Find where the given text appears and provide that cell's center as [X, Y] coordinate. 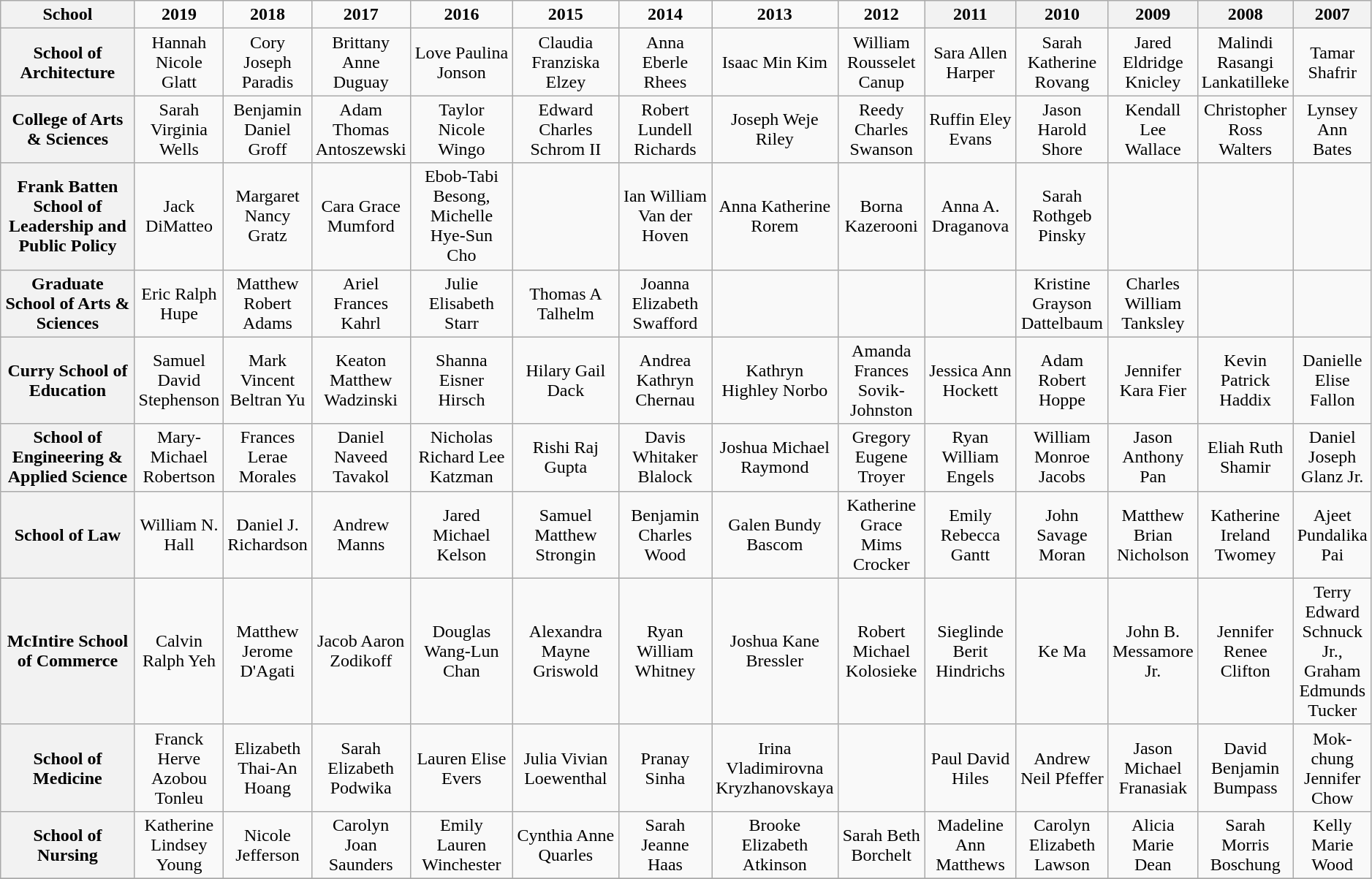
Sieglinde Berit Hindrichs [970, 651]
Anna Katherine Rorem [775, 216]
Nicholas Richard Lee Katzman [461, 457]
Love Paulina Jonson [461, 62]
Sarah Katherine Rovang [1061, 62]
Jacob Aaron Zodikoff [361, 651]
Daniel Naveed Tavakol [361, 457]
Carolyn Joan Saunders [361, 845]
Madeline Ann Matthews [970, 845]
Tamar Shafrir [1332, 62]
Benjamin Charles Wood [665, 535]
Claudia Franziska Elzey [566, 62]
Nicole Jefferson [268, 845]
Sarah Rothgeb Pinsky [1061, 216]
Calvin Ralph Yeh [179, 651]
Samuel David Stephenson [179, 380]
Sarah Morris Boschung [1246, 845]
Matthew Jerome D'Agati [268, 651]
Eliah Ruth Shamir [1246, 457]
Andrew Manns [361, 535]
Eric Ralph Hupe [179, 303]
Isaac Min Kim [775, 62]
Ian William Van der Hoven [665, 216]
Kristine Grayson Dattelbaum [1061, 303]
Julie Elisabeth Starr [461, 303]
Joshua Michael Raymond [775, 457]
Jared Michael Kelson [461, 535]
Terry Edward Schnuck Jr., Graham Edmunds Tucker [1332, 651]
Kathryn Highley Norbo [775, 380]
McIntire School of Commerce [67, 651]
Gregory Eugene Troyer [882, 457]
Malindi Rasangi Lankatilleke [1246, 62]
Graduate School of Arts & Sciences [67, 303]
William Rousselet Canup [882, 62]
College of Arts & Sciences [67, 129]
2008 [1246, 15]
Jason Harold Shore [1061, 129]
Rishi Raj Gupta [566, 457]
Cynthia Anne Quarles [566, 845]
Adam Robert Hoppe [1061, 380]
Douglas Wang-Lun Chan [461, 651]
Cara Grace Mumford [361, 216]
Emily Rebecca Gantt [970, 535]
Ariel Frances Kahrl [361, 303]
Samuel Matthew Strongin [566, 535]
Daniel J. Richardson [268, 535]
Galen Bundy Bascom [775, 535]
Danielle Elise Fallon [1332, 380]
School of Architecture [67, 62]
2011 [970, 15]
2013 [775, 15]
School of Medicine [67, 767]
School of Law [67, 535]
Joshua Kane Bressler [775, 651]
Julia Vivian Loewenthal [566, 767]
Davis Whitaker Blalock [665, 457]
2018 [268, 15]
Andrew Neil Pfeffer [1061, 767]
Kendall Lee Wallace [1153, 129]
William N. Hall [179, 535]
Keaton Matthew Wadzinski [361, 380]
Mary-Michael Robertson [179, 457]
David Benjamin Bumpass [1246, 767]
Matthew Brian Nicholson [1153, 535]
Anna Eberle Rhees [665, 62]
Paul David Hiles [970, 767]
Robert Lundell Richards [665, 129]
Jack DiMatteo [179, 216]
Ryan William Whitney [665, 651]
Frances Lerae Morales [268, 457]
Ebob-Tabi Besong, Michelle Hye-Sun Cho [461, 216]
Kevin Patrick Haddix [1246, 380]
Joanna Elizabeth Swafford [665, 303]
Irina Vladimirovna Kryzhanovskaya [775, 767]
School of Engineering & Applied Science [67, 457]
2015 [566, 15]
Sara Allen Harper [970, 62]
Sarah Elizabeth Podwika [361, 767]
Carolyn Elizabeth Lawson [1061, 845]
Christopher Ross Walters [1246, 129]
Borna Kazerooni [882, 216]
Katherine Lindsey Young [179, 845]
Margaret Nancy Gratz [268, 216]
Reedy Charles Swanson [882, 129]
Mok-chung Jennifer Chow [1332, 767]
Charles William Tanksley [1153, 303]
School [67, 15]
Taylor Nicole Wingo [461, 129]
William Monroe Jacobs [1061, 457]
Alicia Marie Dean [1153, 845]
Franck Herve Azobou Tonleu [179, 767]
Hannah Nicole Glatt [179, 62]
Daniel Joseph Glanz Jr. [1332, 457]
Amanda Frances Sovik-Johnston [882, 380]
Jared Eldridge Knicley [1153, 62]
Sarah Virginia Wells [179, 129]
Jason Michael Franasiak [1153, 767]
Alexandra Mayne Griswold [566, 651]
2010 [1061, 15]
Kelly Marie Wood [1332, 845]
Joseph Weje Riley [775, 129]
Sarah Jeanne Haas [665, 845]
2007 [1332, 15]
Ke Ma [1061, 651]
Lauren Elise Evers [461, 767]
Jessica Ann Hockett [970, 380]
Sarah Beth Borchelt [882, 845]
Mark Vincent Beltran Yu [268, 380]
Edward Charles Schrom II [566, 129]
Adam Thomas Antoszewski [361, 129]
2014 [665, 15]
Jennifer Renee Clifton [1246, 651]
Emily Lauren Winchester [461, 845]
Benjamin Daniel Groff [268, 129]
Cory Joseph Paradis [268, 62]
Hilary Gail Dack [566, 380]
Matthew Robert Adams [268, 303]
2012 [882, 15]
2009 [1153, 15]
2016 [461, 15]
Ruffin Eley Evans [970, 129]
Andrea Kathryn Chernau [665, 380]
Lynsey Ann Bates [1332, 129]
Elizabeth Thai-An Hoang [268, 767]
John Savage Moran [1061, 535]
2017 [361, 15]
Katherine Grace Mims Crocker [882, 535]
Anna A. Draganova [970, 216]
Jennifer Kara Fier [1153, 380]
Curry School of Education [67, 380]
Pranay Sinha [665, 767]
Brooke Elizabeth Atkinson [775, 845]
Frank Batten School of Leadership and Public Policy [67, 216]
John B. Messamore Jr. [1153, 651]
Ajeet Pundalika Pai [1332, 535]
Katherine Ireland Twomey [1246, 535]
Jason Anthony Pan [1153, 457]
Shanna Eisner Hirsch [461, 380]
School of Nursing [67, 845]
2019 [179, 15]
Robert Michael Kolosieke [882, 651]
Ryan William Engels [970, 457]
Thomas A Talhelm [566, 303]
Brittany Anne Duguay [361, 62]
